Output the [X, Y] coordinate of the center of the cell containing the given text.  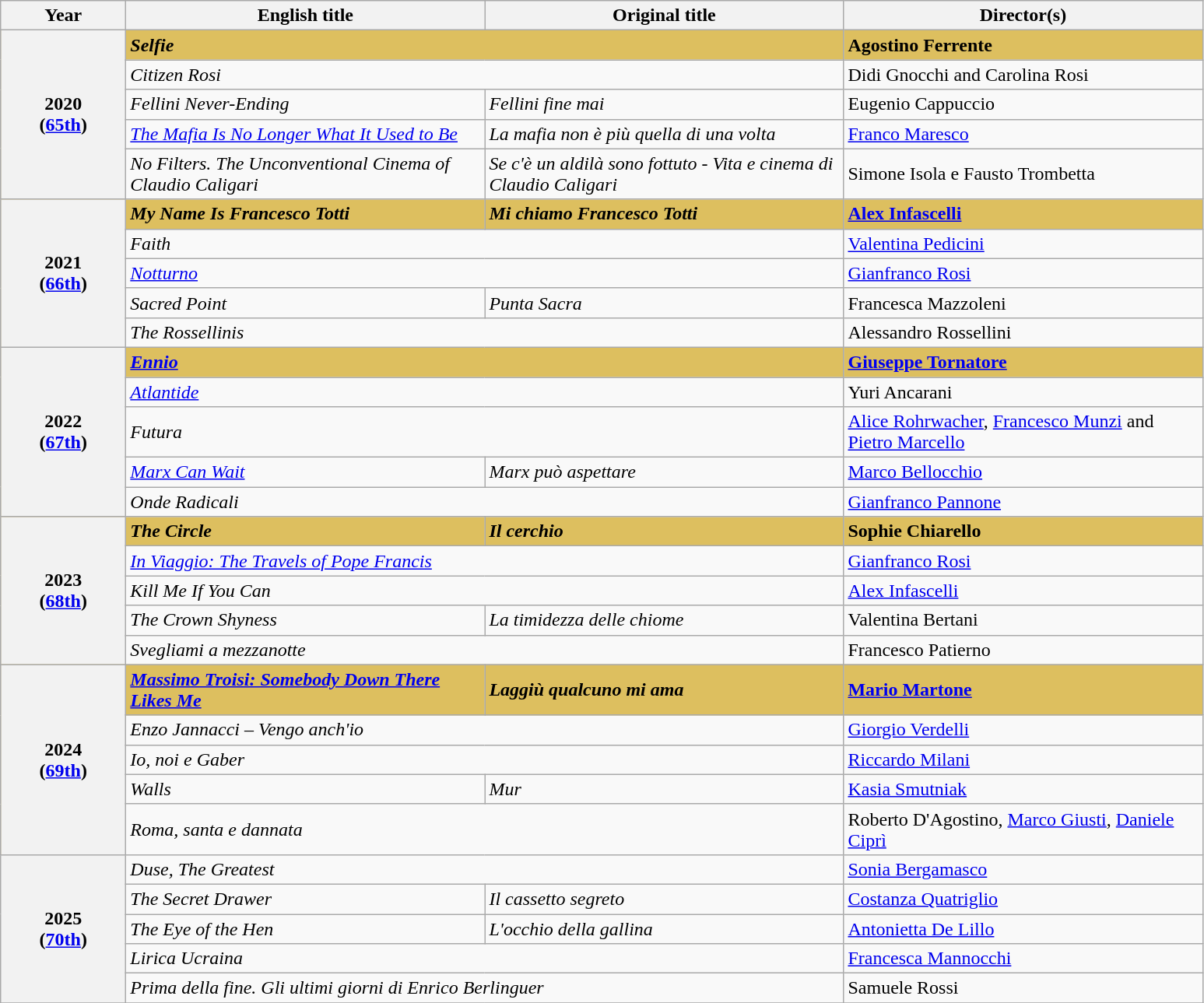
Francesco Patierno [1023, 650]
2025(70th) [64, 928]
Walls [305, 789]
Franco Maresco [1023, 134]
Io, noi e Gaber [485, 759]
The Eye of the Hen [305, 928]
The Rossellinis [485, 332]
Giuseppe Tornatore [1023, 362]
My Name Is Francesco Totti [305, 214]
Notturno [485, 273]
La mafia non è più quella di una volta [665, 134]
Giorgio Verdelli [1023, 730]
Massimo Troisi: Somebody Down There Likes Me [305, 689]
2022(67th) [64, 431]
Il cerchio [665, 531]
Francesca Mannocchi [1023, 959]
Costanza Quatriglio [1023, 899]
Valentina Bertani [1023, 620]
Fellini fine mai [665, 104]
Riccardo Milani [1023, 759]
Onde Radicali [485, 502]
Prima della fine. Gli ultimi giorni di Enrico Berlinguer [485, 988]
Alessandro Rossellini [1023, 332]
La timidezza delle chiome [665, 620]
Samuele Rossi [1023, 988]
Duse, The Greatest [485, 869]
Gianfranco Pannone [1023, 502]
Mi chiamo Francesco Totti [665, 214]
Sacred Point [305, 303]
No Filters. The Unconventional Cinema of Claudio Caligari [305, 174]
Mur [665, 789]
Il cassetto segreto [665, 899]
Roma, santa e dannata [485, 829]
Mario Martone [1023, 689]
2023(68th) [64, 591]
English title [305, 16]
Eugenio Cappuccio [1023, 104]
Atlantide [485, 391]
Yuri Ancarani [1023, 391]
Kill Me If You Can [485, 591]
Lirica Ucraina [485, 959]
2024(69th) [64, 759]
Se c'è un aldilà sono fottuto - Vita e cinema di Claudio Caligari [665, 174]
Director(s) [1023, 16]
2021(66th) [64, 273]
The Secret Drawer [305, 899]
2020(65th) [64, 115]
Fellini Never-Ending [305, 104]
Year [64, 16]
Roberto D'Agostino, Marco Giusti, Daniele Ciprì [1023, 829]
Sophie Chiarello [1023, 531]
Original title [665, 16]
The Crown Shyness [305, 620]
Faith [485, 244]
Simone Isola e Fausto Trombetta [1023, 174]
Citizen Rosi [485, 75]
Marx può aspettare [665, 472]
Valentina Pedicini [1023, 244]
Enzo Jannacci – Vengo anch'io [485, 730]
Francesca Mazzoleni [1023, 303]
Sonia Bergamasco [1023, 869]
Selfie [485, 45]
Alice Rohrwacher, Francesco Munzi and Pietro Marcello [1023, 433]
Svegliami a mezzanotte [485, 650]
Futura [485, 433]
Agostino Ferrente [1023, 45]
Punta Sacra [665, 303]
In Viaggio: The Travels of Pope Francis [485, 561]
Marco Bellocchio [1023, 472]
The Mafia Is No Longer What It Used to Be [305, 134]
Laggiù qualcuno mi ama [665, 689]
Marx Can Wait [305, 472]
Didi Gnocchi and Carolina Rosi [1023, 75]
Antonietta De Lillo [1023, 928]
Ennio [485, 362]
L'occhio della gallina [665, 928]
The Circle [305, 531]
Kasia Smutniak [1023, 789]
